Find where the given text appears and provide that cell's center as [x, y] coordinate. 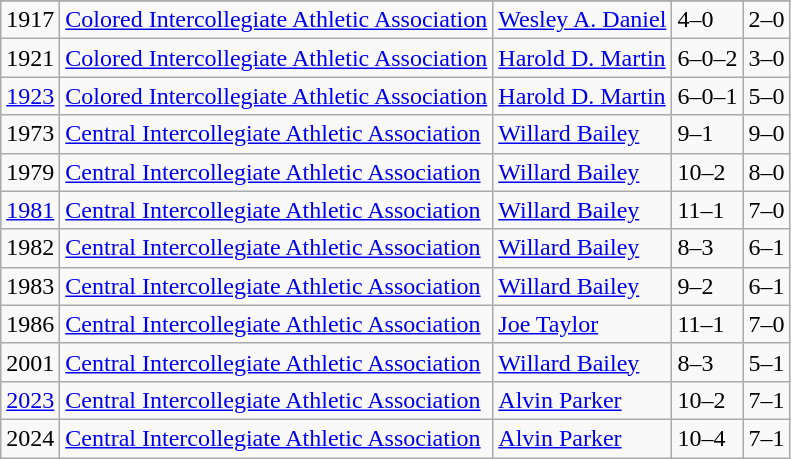
9–0 [766, 134]
1917 [30, 20]
Wesley A. Daniel [582, 20]
Joe Taylor [582, 324]
6–0–2 [708, 58]
5–0 [766, 96]
2–0 [766, 20]
2024 [30, 438]
9–2 [708, 286]
5–1 [766, 362]
1979 [30, 172]
1986 [30, 324]
10–4 [708, 438]
6–0–1 [708, 96]
2001 [30, 362]
1981 [30, 210]
1973 [30, 134]
1921 [30, 58]
4–0 [708, 20]
8–0 [766, 172]
1923 [30, 96]
9–1 [708, 134]
1982 [30, 248]
3–0 [766, 58]
1983 [30, 286]
2023 [30, 400]
